From the cell containing the given text, extract its center point as [X, Y] coordinate. 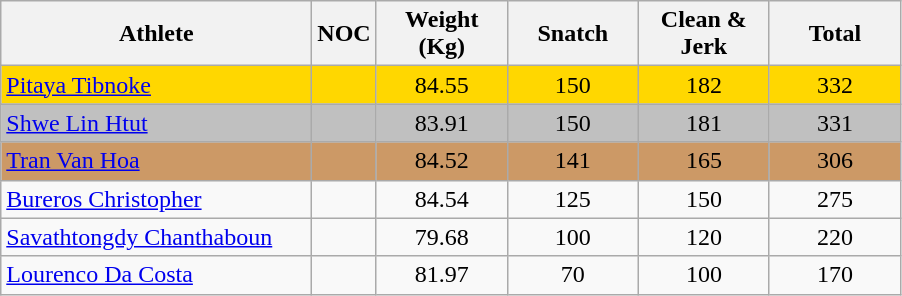
79.68 [442, 237]
Bureros Christopher [156, 199]
Clean & Jerk [704, 34]
70 [572, 275]
83.91 [442, 123]
84.54 [442, 199]
Tran Van Hoa [156, 161]
182 [704, 85]
84.55 [442, 85]
NOC [344, 34]
165 [704, 161]
170 [834, 275]
220 [834, 237]
Weight (Kg) [442, 34]
332 [834, 85]
Shwe Lin Htut [156, 123]
306 [834, 161]
Athlete [156, 34]
Total [834, 34]
81.97 [442, 275]
125 [572, 199]
84.52 [442, 161]
120 [704, 237]
Snatch [572, 34]
331 [834, 123]
181 [704, 123]
275 [834, 199]
Lourenco Da Costa [156, 275]
Savathtongdy Chanthaboun [156, 237]
141 [572, 161]
Pitaya Tibnoke [156, 85]
